Identify which cell holds the provided text, then report its (X, Y) central coordinate. 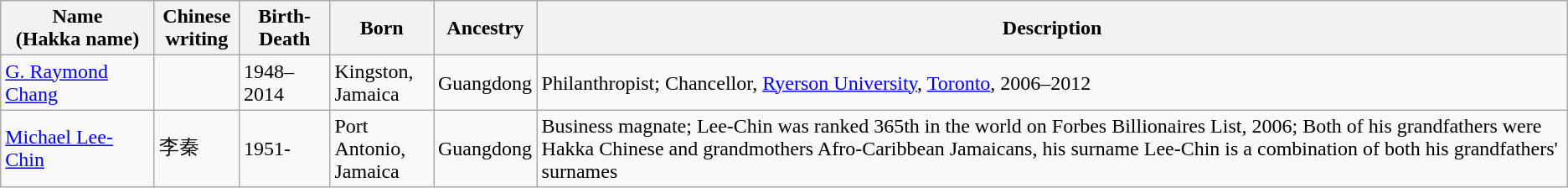
1948–2014 (285, 82)
G. Raymond Chang (78, 82)
Chinese writing (196, 29)
Birth-Death (285, 29)
Description (1052, 29)
Born (382, 29)
Kingston, Jamaica (382, 82)
Michael Lee-Chin (78, 149)
Ancestry (486, 29)
1951- (285, 149)
李秦 (196, 149)
Name(Hakka name) (78, 29)
Port Antonio, Jamaica (382, 149)
Philanthropist; Chancellor, Ryerson University, Toronto, 2006–2012 (1052, 82)
